Extract the (x, y) coordinate from the center of the cell holding the provided text.  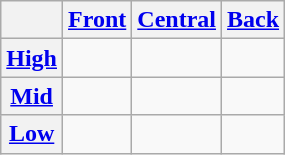
Central (177, 20)
Low (32, 134)
Mid (32, 96)
High (32, 58)
Front (98, 20)
Back (254, 20)
